Extract the (x, y) coordinate from the center of the cell holding the provided text.  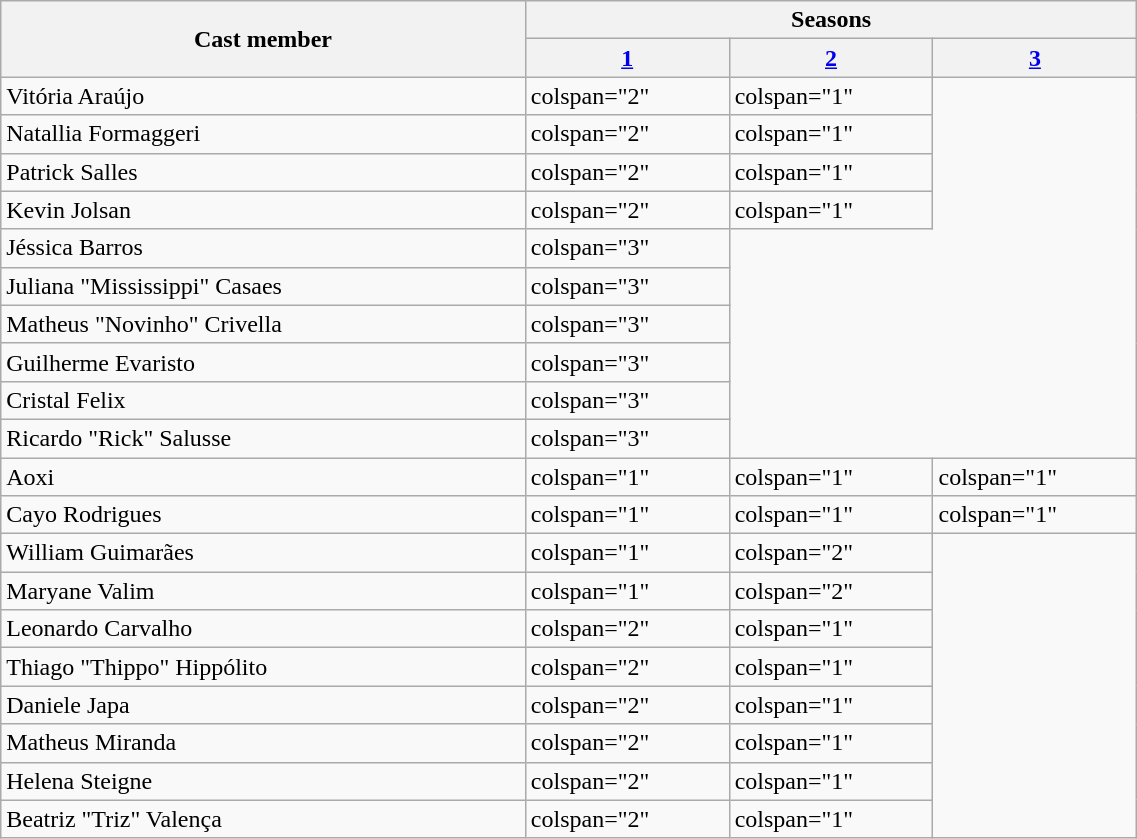
Maryane Valim (264, 591)
Cast member (264, 39)
Guilherme Evaristo (264, 362)
Cayo Rodrigues (264, 515)
Matheus "Novinho" Crivella (264, 324)
Ricardo "Rick" Salusse (264, 438)
3 (1035, 58)
Daniele Japa (264, 705)
Natallia Formaggeri (264, 134)
Seasons (831, 20)
Helena Steigne (264, 781)
Cristal Felix (264, 400)
1 (627, 58)
Thiago "Thippo" Hippólito (264, 667)
Patrick Salles (264, 172)
Beatriz "Triz" Valença (264, 819)
William Guimarães (264, 553)
Leonardo Carvalho (264, 629)
2 (831, 58)
Matheus Miranda (264, 743)
Jéssica Barros (264, 248)
Juliana "Mississippi" Casaes (264, 286)
Aoxi (264, 477)
Kevin Jolsan (264, 210)
Vitória Araújo (264, 96)
